Capture the cell that displays the provided text and extract its (x, y) central coordinate. 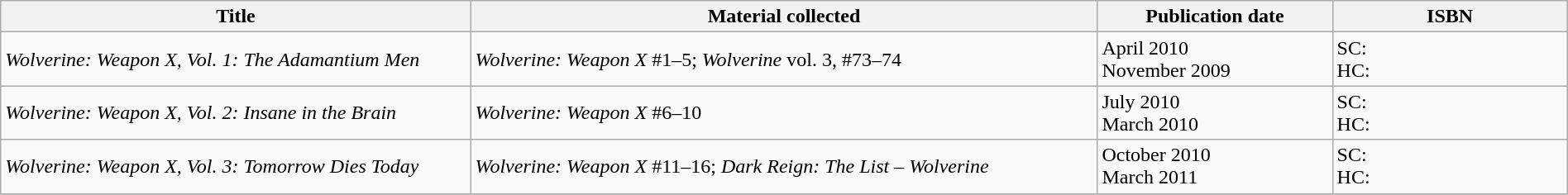
Wolverine: Weapon X, Vol. 2: Insane in the Brain (236, 112)
October 2010March 2011 (1215, 167)
Material collected (784, 17)
April 2010November 2009 (1215, 59)
Wolverine: Weapon X, Vol. 3: Tomorrow Dies Today (236, 167)
Wolverine: Weapon X #11–16; Dark Reign: The List – Wolverine (784, 167)
July 2010March 2010 (1215, 112)
Wolverine: Weapon X, Vol. 1: The Adamantium Men (236, 59)
ISBN (1450, 17)
Wolverine: Weapon X #6–10 (784, 112)
Publication date (1215, 17)
Wolverine: Weapon X #1–5; Wolverine vol. 3, #73–74 (784, 59)
Title (236, 17)
